Determine the [X, Y] coordinate at the center of the cell enclosing the given text.  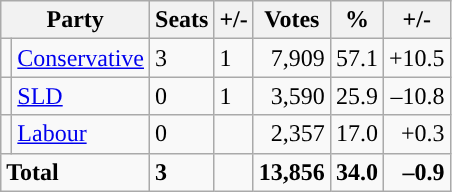
+0.3 [416, 134]
2,357 [292, 134]
34.0 [356, 172]
25.9 [356, 96]
57.1 [356, 58]
Votes [292, 20]
–10.8 [416, 96]
Labour [81, 134]
Seats [182, 20]
SLD [81, 96]
3,590 [292, 96]
Conservative [81, 58]
Total [76, 172]
–0.9 [416, 172]
13,856 [292, 172]
+10.5 [416, 58]
Party [76, 20]
% [356, 20]
17.0 [356, 134]
7,909 [292, 58]
